Scan for the cell matching the given text and deliver its (x, y) coordinate at center. 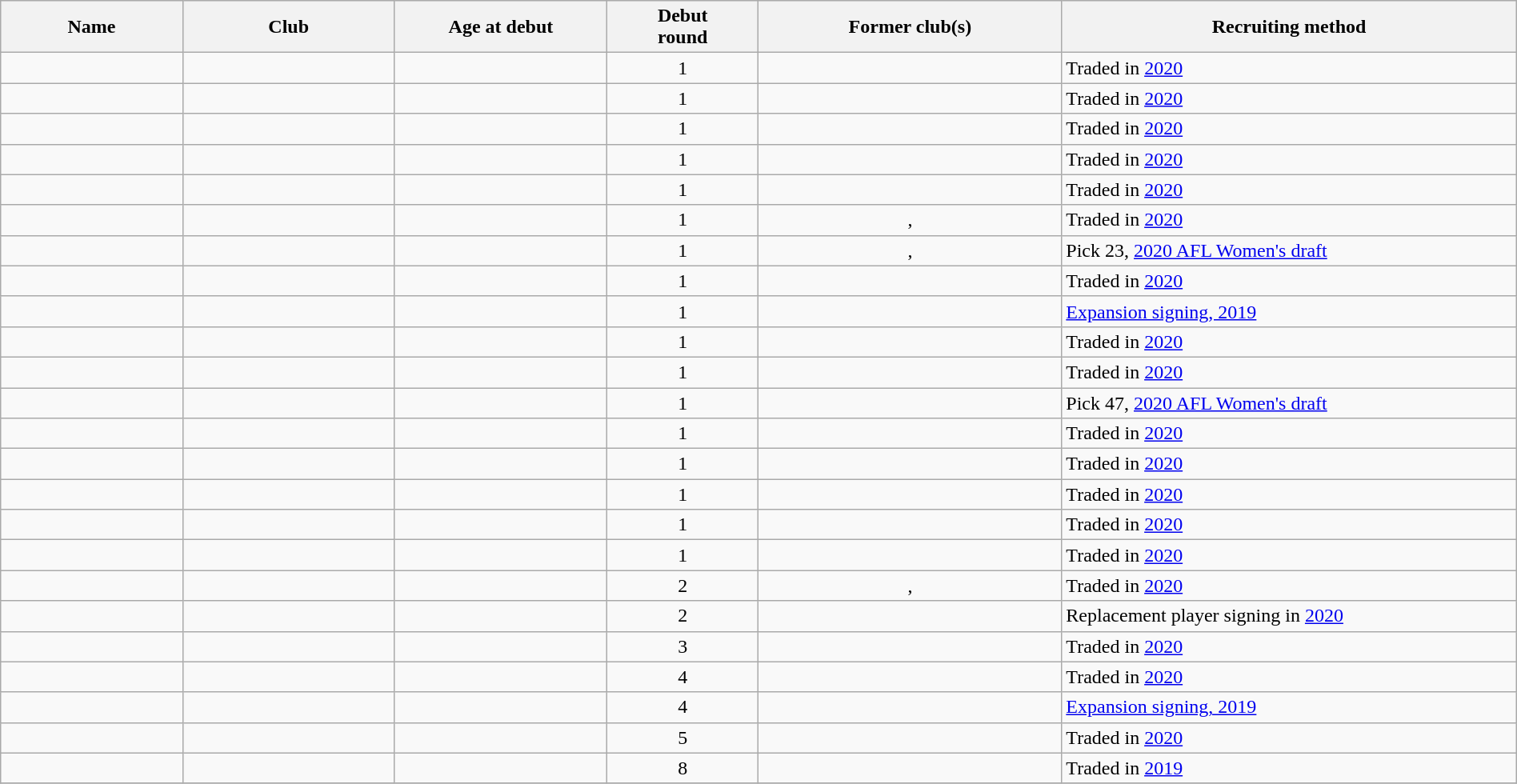
8 (683, 768)
5 (683, 738)
Former club(s) (911, 27)
Replacement player signing in 2020 (1289, 616)
3 (683, 646)
Pick 23, 2020 AFL Women's draft (1289, 250)
Debutround (683, 27)
Traded in 2019 (1289, 768)
Pick 47, 2020 AFL Women's draft (1289, 402)
Recruiting method (1289, 27)
Name (91, 27)
Club (288, 27)
Age at debut (501, 27)
